Detect which cell encompasses the target text, then output its (x, y) center coordinate. 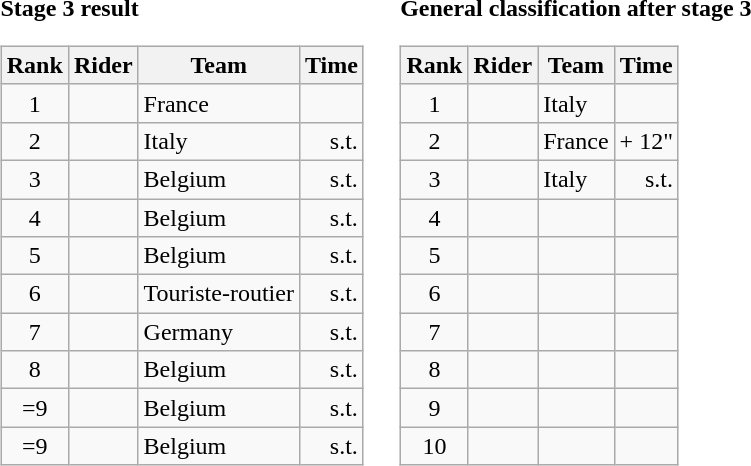
Touriste-routier (218, 294)
10 (434, 446)
9 (434, 408)
Germany (218, 332)
+ 12" (646, 141)
